Find where the given text appears and provide that cell's center as [X, Y] coordinate. 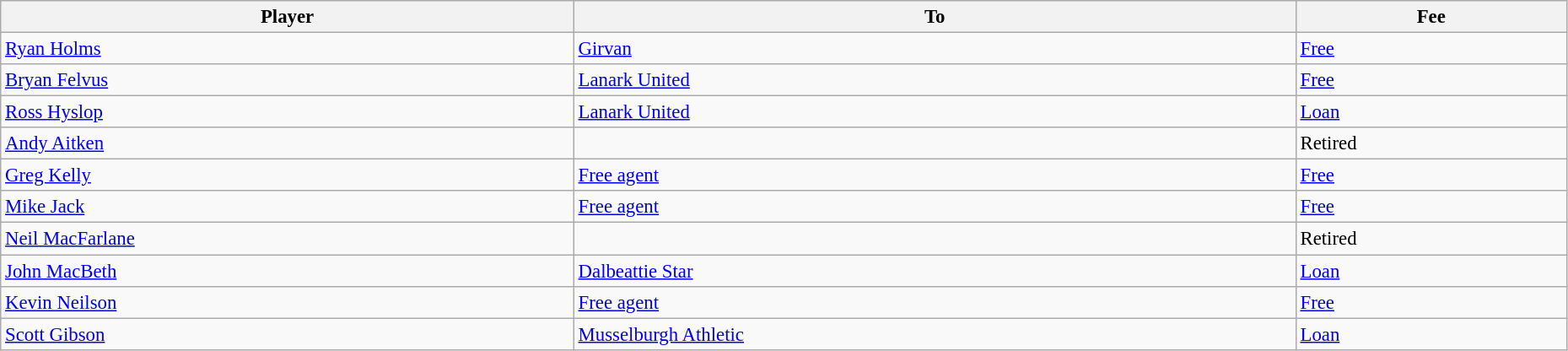
Mike Jack [288, 207]
Kevin Neilson [288, 302]
Dalbeattie Star [935, 271]
Girvan [935, 49]
Fee [1431, 17]
Bryan Felvus [288, 80]
Ross Hyslop [288, 112]
To [935, 17]
Andy Aitken [288, 143]
John MacBeth [288, 271]
Greg Kelly [288, 175]
Neil MacFarlane [288, 239]
Scott Gibson [288, 334]
Musselburgh Athletic [935, 334]
Ryan Holms [288, 49]
Player [288, 17]
